Find where the given text appears and provide that cell's center as (X, Y) coordinate. 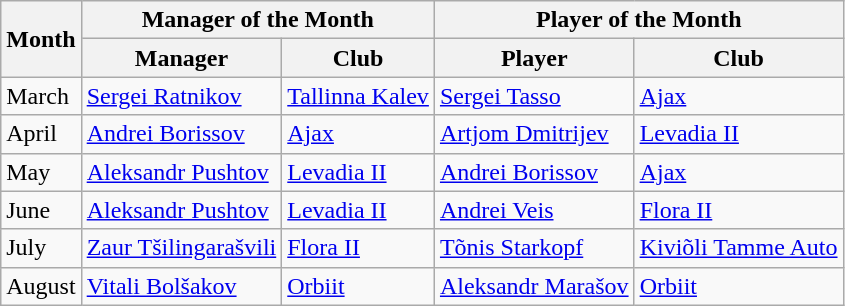
August (41, 286)
Kiviõli Tamme Auto (738, 248)
Tõnis Starkopf (534, 248)
Sergei Tasso (534, 96)
July (41, 248)
Vitali Bolšakov (182, 286)
March (41, 96)
Artjom Dmitrijev (534, 134)
May (41, 172)
Sergei Ratnikov (182, 96)
April (41, 134)
Player (534, 58)
Andrei Veis (534, 210)
Manager (182, 58)
Month (41, 39)
Aleksandr Marašov (534, 286)
Manager of the Month (258, 20)
Player of the Month (638, 20)
Zaur Tšilingarašvili (182, 248)
Tallinna Kalev (358, 96)
June (41, 210)
